Detect which cell encompasses the target text, then output its (x, y) center coordinate. 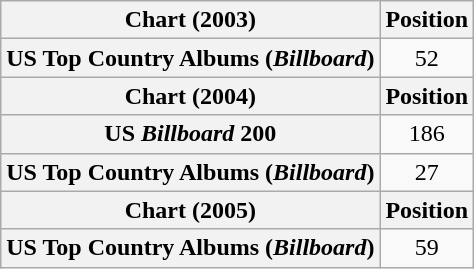
Chart (2005) (190, 210)
52 (427, 58)
US Billboard 200 (190, 134)
27 (427, 172)
Chart (2003) (190, 20)
59 (427, 248)
186 (427, 134)
Chart (2004) (190, 96)
